Find where the given text appears and provide that cell's center as (X, Y) coordinate. 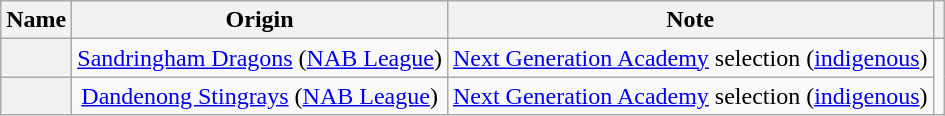
Sandringham Dragons (NAB League) (260, 58)
Origin (260, 20)
Note (690, 20)
Dandenong Stingrays (NAB League) (260, 96)
Name (36, 20)
